Identify which cell holds the provided text, then report its (X, Y) central coordinate. 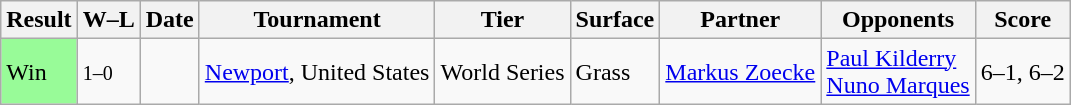
Win (39, 72)
Score (1022, 20)
1–0 (108, 72)
Grass (615, 72)
Newport, United States (317, 72)
Opponents (898, 20)
Result (39, 20)
Markus Zoecke (740, 72)
W–L (108, 20)
Tier (502, 20)
Paul Kilderry Nuno Marques (898, 72)
Surface (615, 20)
Tournament (317, 20)
Date (170, 20)
6–1, 6–2 (1022, 72)
Partner (740, 20)
World Series (502, 72)
